From the cell containing the given text, extract its center point as [X, Y] coordinate. 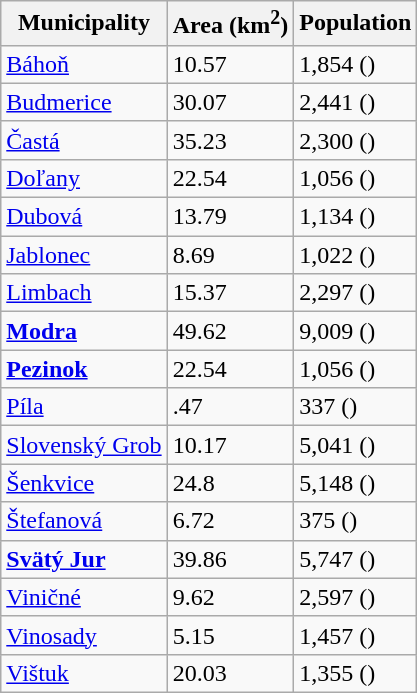
24.8 [230, 483]
Štefanová [84, 521]
2,597 () [356, 597]
30.07 [230, 102]
1,022 () [356, 255]
375 () [356, 521]
Area (km2) [230, 24]
5,148 () [356, 483]
Dubová [84, 217]
10.17 [230, 445]
Častá [84, 140]
39.86 [230, 559]
9.62 [230, 597]
Slovenský Grob [84, 445]
Budmerice [84, 102]
.47 [230, 407]
337 () [356, 407]
Pezinok [84, 369]
1,134 () [356, 217]
35.23 [230, 140]
Vištuk [84, 673]
Population [356, 24]
2,300 () [356, 140]
Limbach [84, 293]
Šenkvice [84, 483]
5.15 [230, 635]
8.69 [230, 255]
Píla [84, 407]
20.03 [230, 673]
1,355 () [356, 673]
Svätý Jur [84, 559]
9,009 () [356, 331]
5,041 () [356, 445]
6.72 [230, 521]
13.79 [230, 217]
10.57 [230, 64]
2,441 () [356, 102]
Jablonec [84, 255]
49.62 [230, 331]
Báhoň [84, 64]
Modra [84, 331]
Municipality [84, 24]
Viničné [84, 597]
2,297 () [356, 293]
Vinosady [84, 635]
15.37 [230, 293]
1,854 () [356, 64]
1,457 () [356, 635]
5,747 () [356, 559]
Doľany [84, 178]
